Provide the [x, y] coordinate of the cell's center where the given text is located.  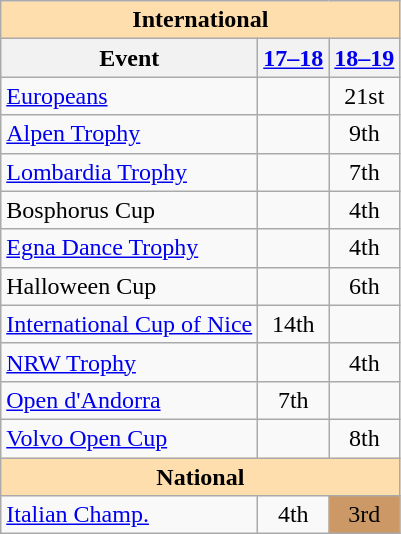
International Cup of Nice [130, 324]
Italian Champ. [130, 515]
18–19 [364, 58]
Volvo Open Cup [130, 438]
Alpen Trophy [130, 134]
17–18 [294, 58]
Event [130, 58]
Lombardia Trophy [130, 172]
9th [364, 134]
Bosphorus Cup [130, 210]
Europeans [130, 96]
6th [364, 286]
14th [294, 324]
National [200, 477]
International [200, 20]
NRW Trophy [130, 362]
Egna Dance Trophy [130, 248]
21st [364, 96]
Halloween Cup [130, 286]
Open d'Andorra [130, 400]
3rd [364, 515]
8th [364, 438]
